Determine the (X, Y) coordinate at the center of the cell enclosing the given text.  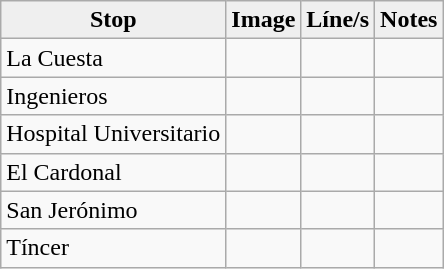
San Jerónimo (114, 210)
Notes (409, 20)
Ingenieros (114, 96)
Stop (114, 20)
Image (264, 20)
La Cuesta (114, 58)
El Cardonal (114, 172)
Líne/s (338, 20)
Hospital Universitario (114, 134)
Tíncer (114, 248)
